Search for the cell housing the specified text and yield its [X, Y] center coordinate. 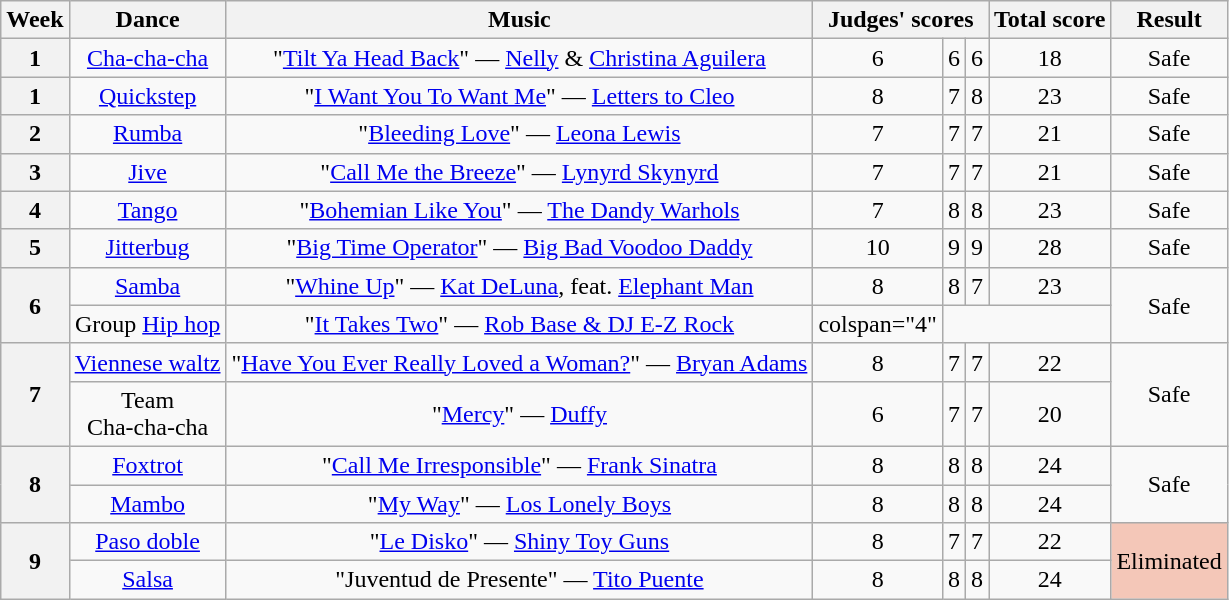
28 [1050, 248]
"Mercy" — Duffy [520, 414]
colspan="4" [878, 324]
Result [1169, 20]
Salsa [148, 580]
"Big Time Operator" — Big Bad Voodoo Daddy [520, 248]
Paso doble [148, 542]
Samba [148, 286]
Viennese waltz [148, 362]
Quickstep [148, 96]
Mambo [148, 503]
Judges' scores [901, 20]
Dance [148, 20]
18 [1050, 58]
"Bleeding Love" — Leona Lewis [520, 134]
Tango [148, 210]
TeamCha-cha-cha [148, 414]
"Tilt Ya Head Back" — Nelly & Christina Aguilera [520, 58]
"Have You Ever Really Loved a Woman?" — Bryan Adams [520, 362]
"It Takes Two" — Rob Base & DJ E-Z Rock [520, 324]
Week [35, 20]
Eliminated [1169, 561]
Total score [1050, 20]
Music [520, 20]
"Call Me Irresponsible" — Frank Sinatra [520, 465]
"My Way" — Los Lonely Boys [520, 503]
20 [1050, 414]
5 [35, 248]
3 [35, 172]
2 [35, 134]
4 [35, 210]
Rumba [148, 134]
Foxtrot [148, 465]
"Juventud de Presente" — Tito Puente [520, 580]
"Le Disko" — Shiny Toy Guns [520, 542]
Cha-cha-cha [148, 58]
"Whine Up" — Kat DeLuna, feat. Elephant Man [520, 286]
10 [878, 248]
"I Want You To Want Me" — Letters to Cleo [520, 96]
"Call Me the Breeze" — Lynyrd Skynyrd [520, 172]
Jitterbug [148, 248]
Group Hip hop [148, 324]
Jive [148, 172]
"Bohemian Like You" — The Dandy Warhols [520, 210]
